Scan for the cell matching the given text and deliver its (X, Y) coordinate at center. 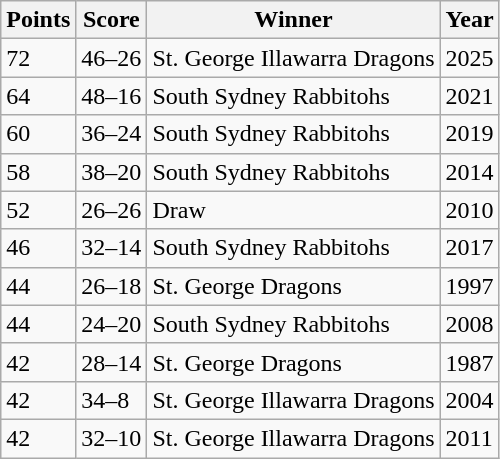
32–14 (112, 248)
2017 (470, 248)
24–20 (112, 324)
36–24 (112, 134)
32–10 (112, 438)
2014 (470, 172)
34–8 (112, 400)
38–20 (112, 172)
1997 (470, 286)
Score (112, 20)
Points (38, 20)
2008 (470, 324)
60 (38, 134)
1987 (470, 362)
28–14 (112, 362)
48–16 (112, 96)
52 (38, 210)
72 (38, 58)
2019 (470, 134)
58 (38, 172)
Draw (294, 210)
Winner (294, 20)
46 (38, 248)
2025 (470, 58)
26–18 (112, 286)
46–26 (112, 58)
2011 (470, 438)
2021 (470, 96)
64 (38, 96)
26–26 (112, 210)
2010 (470, 210)
2004 (470, 400)
Year (470, 20)
